Detect which cell encompasses the target text, then output its [X, Y] center coordinate. 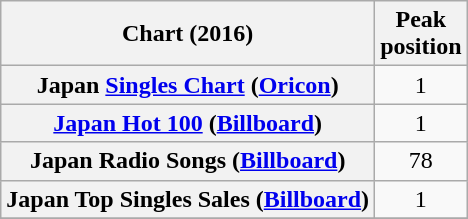
Japan Top Singles Sales (Billboard) [188, 199]
Japan Hot 100 (Billboard) [188, 123]
Chart (2016) [188, 34]
Japan Radio Songs (Billboard) [188, 161]
Peakposition [421, 34]
Japan Singles Chart (Oricon) [188, 85]
78 [421, 161]
